Determine the [X, Y] coordinate at the center of the cell enclosing the given text.  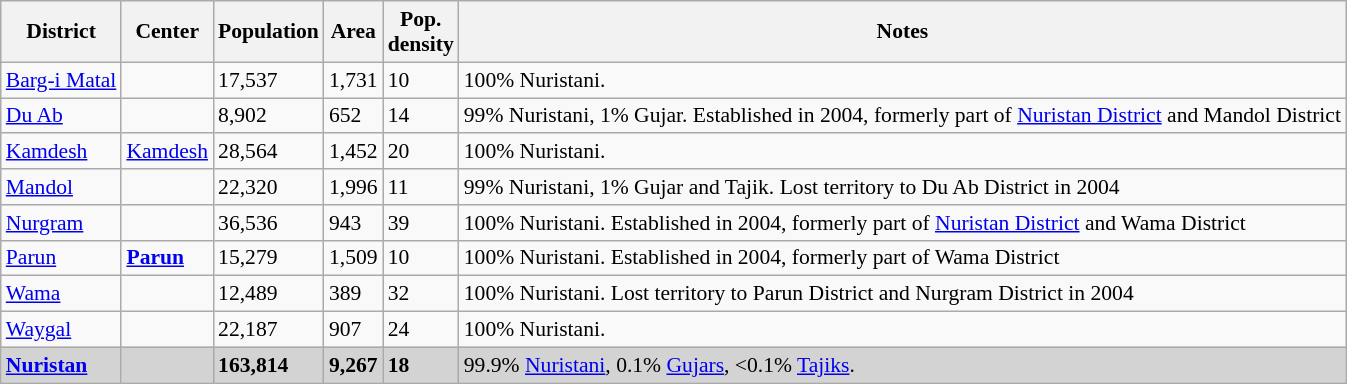
11 [421, 187]
100% Nuristani. Established in 2004, formerly part of Wama District [902, 258]
Wama [62, 294]
28,564 [268, 152]
652 [354, 116]
Barg-i Matal [62, 80]
9,267 [354, 365]
99% Nuristani, 1% Gujar. Established in 2004, formerly part of Nuristan District and Mandol District [902, 116]
Nurgram [62, 223]
1,452 [354, 152]
15,279 [268, 258]
17,537 [268, 80]
32 [421, 294]
District [62, 32]
14 [421, 116]
1,509 [354, 258]
163,814 [268, 365]
22,187 [268, 330]
Waygal [62, 330]
Center [167, 32]
Population [268, 32]
24 [421, 330]
Mandol [62, 187]
100% Nuristani. Established in 2004, formerly part of Nuristan District and Wama District [902, 223]
18 [421, 365]
943 [354, 223]
20 [421, 152]
389 [354, 294]
Area [354, 32]
8,902 [268, 116]
39 [421, 223]
22,320 [268, 187]
1,996 [354, 187]
Pop.density [421, 32]
99.9% Nuristani, 0.1% Gujars, <0.1% Tajiks. [902, 365]
1,731 [354, 80]
Du Ab [62, 116]
Notes [902, 32]
Nuristan [62, 365]
100% Nuristani. Lost territory to Parun District and Nurgram District in 2004 [902, 294]
907 [354, 330]
12,489 [268, 294]
99% Nuristani, 1% Gujar and Tajik. Lost territory to Du Ab District in 2004 [902, 187]
36,536 [268, 223]
